Search for the cell housing the specified text and yield its [X, Y] center coordinate. 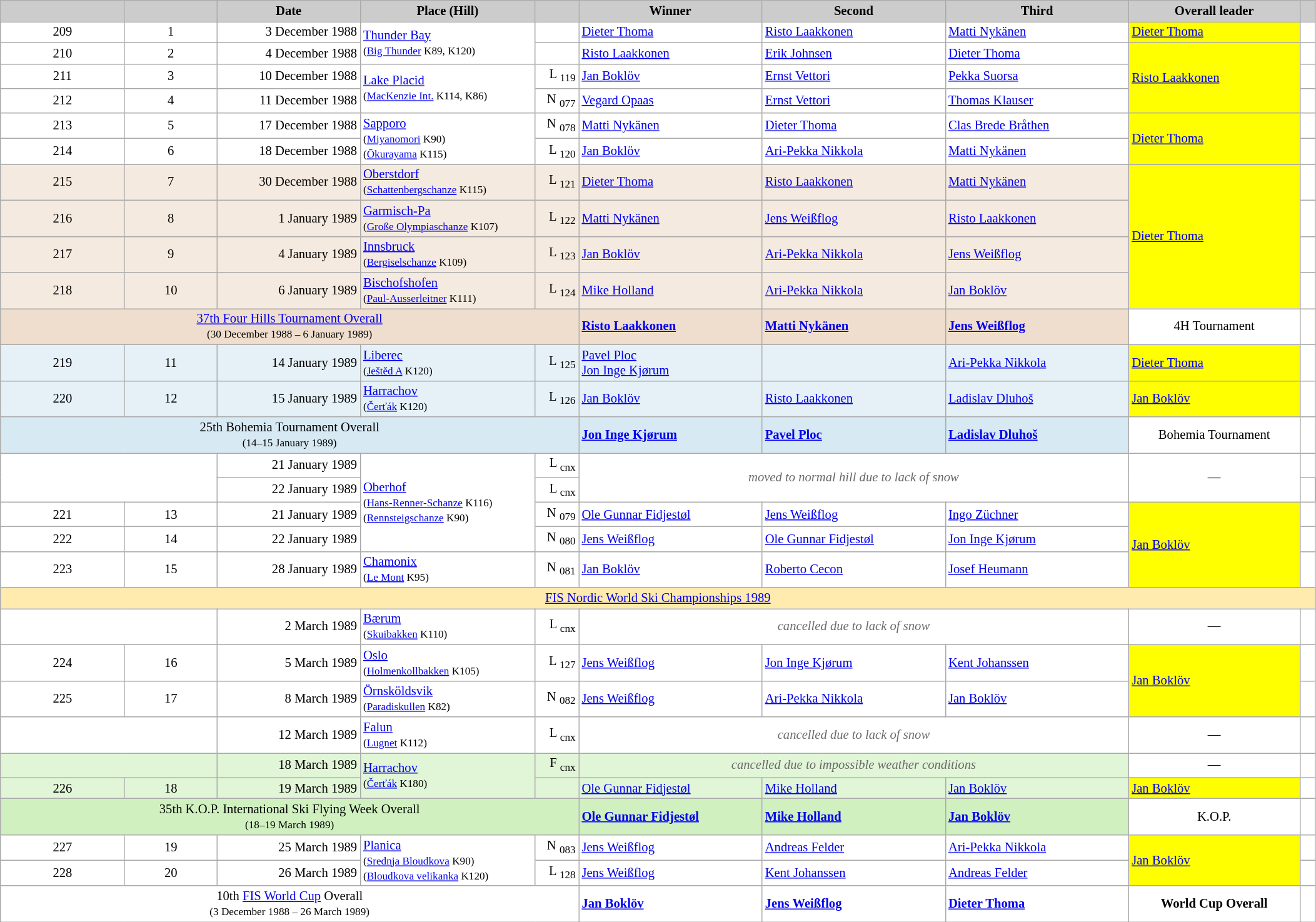
Ingo Züchner [1037, 514]
L 126 [557, 399]
Second [854, 11]
228 [63, 873]
L 127 [557, 663]
Bohemia Tournament [1214, 434]
K.O.P. [1214, 816]
18 March 1989 [289, 765]
4 [171, 100]
N 078 [557, 125]
Pekka Suorsa [1037, 76]
20 [171, 873]
225 [63, 699]
9 [171, 254]
7 [171, 182]
L 124 [557, 291]
19 [171, 848]
N 081 [557, 569]
N 083 [557, 848]
Third [1037, 11]
19 March 1989 [289, 788]
28 January 1989 [289, 569]
Overall leader [1214, 11]
18 December 1988 [289, 151]
3 December 1988 [289, 32]
220 [63, 399]
6 January 1989 [289, 291]
12 [171, 399]
1 January 1989 [289, 218]
37th Four Hills Tournament Overall(30 December 1988 – 6 January 1989) [290, 326]
4 January 1989 [289, 254]
227 [63, 848]
L 125 [557, 363]
Thomas Klauser [1037, 100]
209 [63, 32]
L 119 [557, 76]
moved to normal hill due to lack of snow [854, 478]
12 March 1989 [289, 734]
226 [63, 788]
17 [171, 699]
5 [171, 125]
214 [63, 151]
Vegard Opaas [670, 100]
4 December 1988 [289, 53]
Roberto Cecon [854, 569]
5 March 1989 [289, 663]
213 [63, 125]
Falun(Lugnet K112) [448, 734]
222 [63, 539]
10 [171, 291]
Innsbruck(Bergiselschanze K109) [448, 254]
211 [63, 76]
15 [171, 569]
210 [63, 53]
15 January 1989 [289, 399]
F cnx [557, 765]
FIS Nordic World Ski Championships 1989 [658, 598]
1 [171, 32]
14 [171, 539]
224 [63, 663]
25 March 1989 [289, 848]
Thunder Bay(Big Thunder K89, K120) [448, 43]
Pavel Ploc [854, 434]
Planica(Srednja Bloudkova K90)(Bloudkova velikanka K120) [448, 860]
18 [171, 788]
Harrachov(Čerťák K180) [448, 775]
Oberstdorf(Schattenbergschanze K115) [448, 182]
11 [171, 363]
Chamonix(Le Mont K95) [448, 569]
L 123 [557, 254]
212 [63, 100]
215 [63, 182]
L 128 [557, 873]
25th Bohemia Tournament Overall(14–15 January 1989) [290, 434]
Josef Heumann [1037, 569]
13 [171, 514]
L 121 [557, 182]
Bischofshofen(Paul-Ausserleitner K111) [448, 291]
L 122 [557, 218]
216 [63, 218]
8 March 1989 [289, 699]
30 December 1988 [289, 182]
Pavel Ploc Jon Inge Kjørum [670, 363]
Clas Brede Bråthen [1037, 125]
Örnsköldsvik(Paradiskullen K82) [448, 699]
2 [171, 53]
cancelled due to impossible weather conditions [854, 765]
Oberhof(Hans-Renner-Schanze K116)(Rennsteigschanze K90) [448, 502]
8 [171, 218]
17 December 1988 [289, 125]
2 March 1989 [289, 626]
Garmisch-Pa(Große Olympiaschanze K107) [448, 218]
N 079 [557, 514]
N 082 [557, 699]
10 December 1988 [289, 76]
35th K.O.P. International Ski Flying Week Overall(18–19 March 1989) [290, 816]
World Cup Overall [1214, 904]
10th FIS World Cup Overall(3 December 1988 – 26 March 1989) [290, 904]
219 [63, 363]
Harrachov(Čerťák K120) [448, 399]
Place (Hill) [448, 11]
N 077 [557, 100]
223 [63, 569]
Bærum(Skuibakken K110) [448, 626]
26 March 1989 [289, 873]
L 120 [557, 151]
3 [171, 76]
16 [171, 663]
Liberec(Ještěd A K120) [448, 363]
221 [63, 514]
N 080 [557, 539]
Lake Placid(MacKenzie Int. K114, K86) [448, 89]
217 [63, 254]
14 January 1989 [289, 363]
Sapporo(Miyanomori K90)(Ōkurayama K115) [448, 138]
Erik Johnsen [854, 53]
4H Tournament [1214, 326]
Date [289, 11]
11 December 1988 [289, 100]
218 [63, 291]
Winner [670, 11]
6 [171, 151]
Oslo(Holmenkollbakken K105) [448, 663]
